Search for the cell housing the specified text and yield its (x, y) center coordinate. 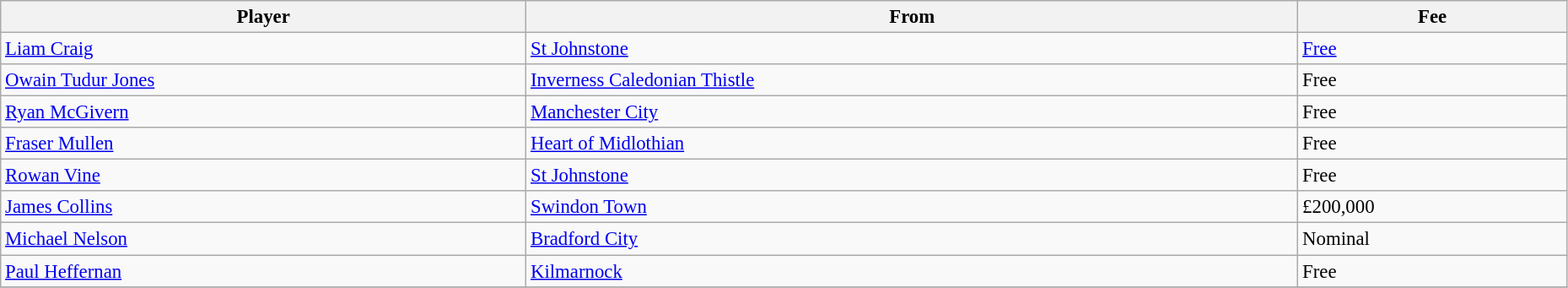
James Collins (263, 207)
Rowan Vine (263, 176)
Paul Heffernan (263, 271)
Nominal (1432, 239)
Bradford City (913, 239)
Heart of Midlothian (913, 144)
Fraser Mullen (263, 144)
Fee (1432, 17)
Owain Tudur Jones (263, 80)
Liam Craig (263, 49)
£200,000 (1432, 207)
Kilmarnock (913, 271)
Michael Nelson (263, 239)
Ryan McGivern (263, 112)
From (913, 17)
Player (263, 17)
Manchester City (913, 112)
Inverness Caledonian Thistle (913, 80)
Swindon Town (913, 207)
